For the text-containing cell, return its midpoint in (X, Y) coordinate format. 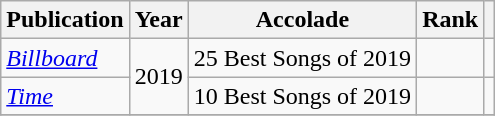
Accolade (302, 20)
10 Best Songs of 2019 (302, 96)
25 Best Songs of 2019 (302, 58)
Year (158, 20)
2019 (158, 77)
Time (65, 96)
Rank (450, 20)
Billboard (65, 58)
Publication (65, 20)
